Determine the [x, y] coordinate at the center of the cell enclosing the given text.  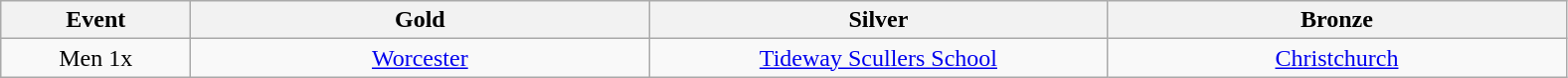
Worcester [420, 58]
Christchurch [1336, 58]
Silver [879, 20]
Men 1x [95, 58]
Bronze [1336, 20]
Event [95, 20]
Gold [420, 20]
Tideway Scullers School [879, 58]
